Locate the cell with the specified text and output its [x, y] center coordinate. 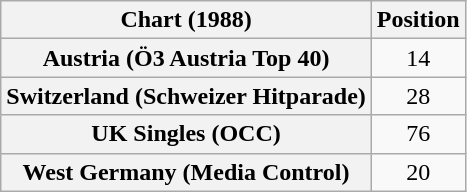
14 [418, 58]
76 [418, 134]
20 [418, 172]
Austria (Ö3 Austria Top 40) [186, 58]
Chart (1988) [186, 20]
Switzerland (Schweizer Hitparade) [186, 96]
UK Singles (OCC) [186, 134]
West Germany (Media Control) [186, 172]
Position [418, 20]
28 [418, 96]
